Detect which cell encompasses the target text, then output its (X, Y) center coordinate. 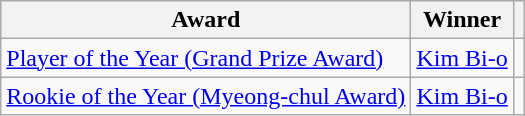
Player of the Year (Grand Prize Award) (206, 58)
Rookie of the Year (Myeong-chul Award) (206, 96)
Award (206, 20)
Winner (462, 20)
